Return the (X, Y) coordinate for the center point of the cell that contains the specified text.  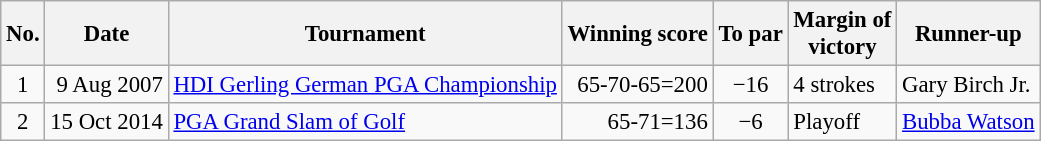
Winning score (638, 34)
65-70-65=200 (638, 85)
Date (106, 34)
HDI Gerling German PGA Championship (365, 85)
15 Oct 2014 (106, 122)
−16 (750, 85)
To par (750, 34)
−6 (750, 122)
PGA Grand Slam of Golf (365, 122)
9 Aug 2007 (106, 85)
65-71=136 (638, 122)
2 (23, 122)
Margin ofvictory (842, 34)
Playoff (842, 122)
Bubba Watson (968, 122)
4 strokes (842, 85)
Runner-up (968, 34)
Tournament (365, 34)
Gary Birch Jr. (968, 85)
1 (23, 85)
No. (23, 34)
